For the text-containing cell, return its midpoint in [x, y] coordinate format. 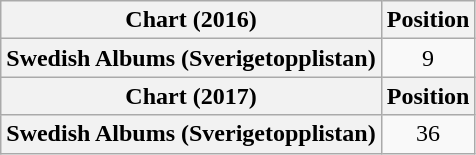
36 [428, 134]
9 [428, 58]
Chart (2017) [191, 96]
Chart (2016) [191, 20]
